Search for the cell housing the specified text and yield its (X, Y) center coordinate. 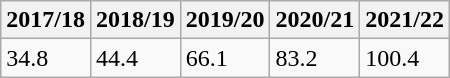
83.2 (315, 58)
2021/22 (405, 20)
44.4 (135, 58)
34.8 (46, 58)
66.1 (225, 58)
2019/20 (225, 20)
2020/21 (315, 20)
2017/18 (46, 20)
2018/19 (135, 20)
100.4 (405, 58)
